Detect which cell encompasses the target text, then output its [X, Y] center coordinate. 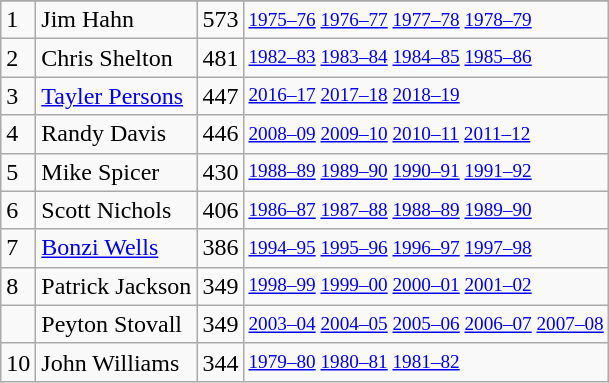
446 [220, 134]
Bonzi Wells [116, 248]
2016–17 2017–18 2018–19 [426, 96]
4 [18, 134]
10 [18, 362]
447 [220, 96]
Scott Nichols [116, 210]
Patrick Jackson [116, 286]
406 [220, 210]
1994–95 1995–96 1996–97 1997–98 [426, 248]
344 [220, 362]
386 [220, 248]
1 [18, 20]
Chris Shelton [116, 58]
573 [220, 20]
481 [220, 58]
Tayler Persons [116, 96]
2003–04 2004–05 2005–06 2006–07 2007–08 [426, 324]
8 [18, 286]
7 [18, 248]
1975–76 1976–77 1977–78 1978–79 [426, 20]
Mike Spicer [116, 172]
3 [18, 96]
John Williams [116, 362]
Peyton Stovall [116, 324]
1986–87 1987–88 1988–89 1989–90 [426, 210]
6 [18, 210]
1979–80 1980–81 1981–82 [426, 362]
2 [18, 58]
Jim Hahn [116, 20]
5 [18, 172]
1988–89 1989–90 1990–91 1991–92 [426, 172]
1998–99 1999–00 2000–01 2001–02 [426, 286]
Randy Davis [116, 134]
2008–09 2009–10 2010–11 2011–12 [426, 134]
430 [220, 172]
1982–83 1983–84 1984–85 1985–86 [426, 58]
